Return [x, y] of the center of cell containing provided text 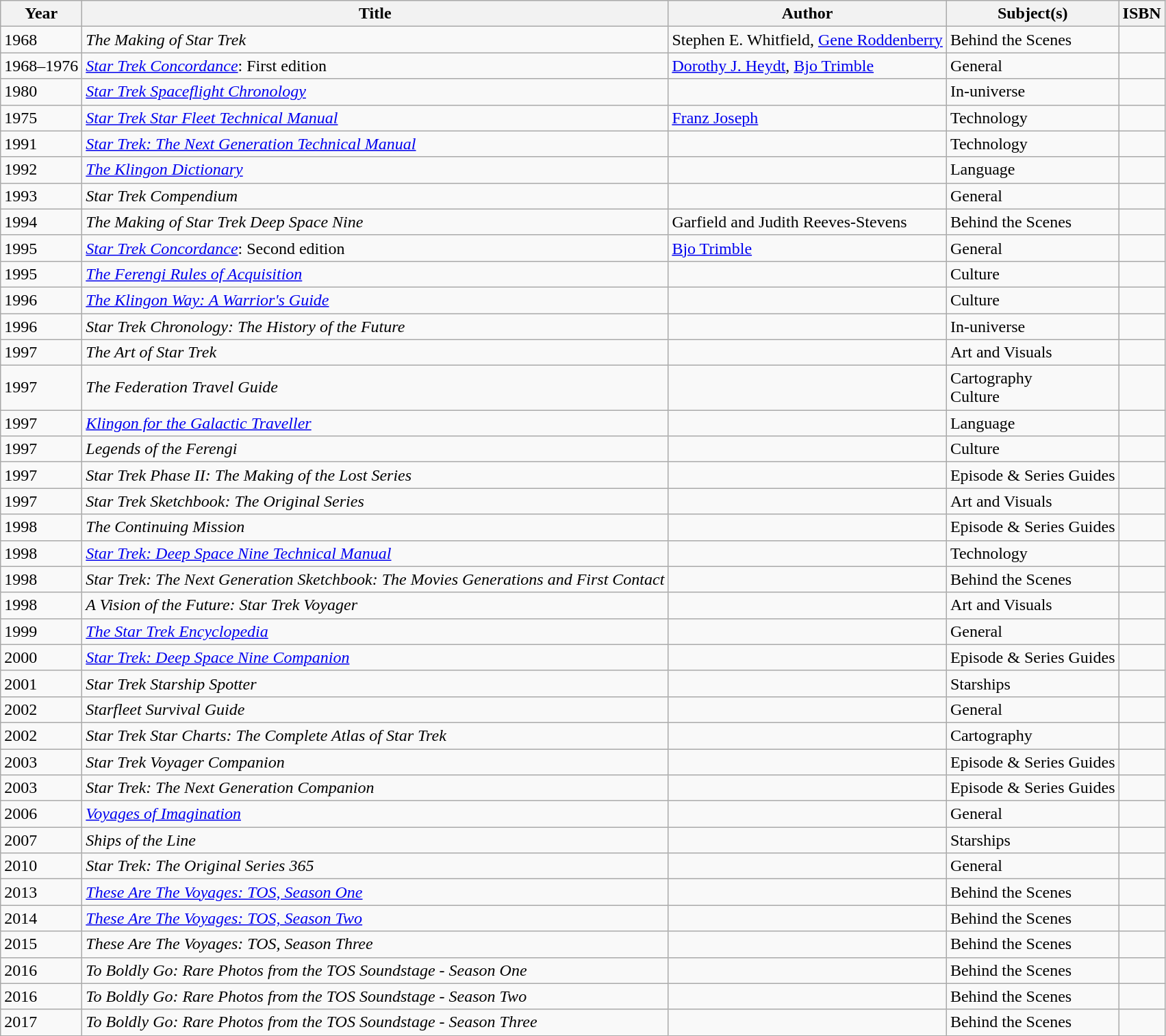
ISBN [1142, 14]
Franz Joseph [808, 118]
These Are The Voyages: TOS, Season Three [375, 944]
Ships of the Line [375, 840]
Star Trek: The Original Series 365 [375, 866]
Star Trek Voyager Companion [375, 762]
Title [375, 14]
Star Trek Concordance: First edition [375, 66]
Star Trek: Deep Space Nine Technical Manual [375, 553]
These Are The Voyages: TOS, Season Two [375, 918]
Stephen E. Whitfield, Gene Roddenberry [808, 40]
Star Trek Phase II: The Making of the Lost Series [375, 475]
Star Trek Starship Spotter [375, 683]
The Star Trek Encyclopedia [375, 631]
Star Trek Compendium [375, 196]
To Boldly Go: Rare Photos from the TOS Soundstage - Season Three [375, 1022]
The Making of Star Trek [375, 40]
2014 [41, 918]
2006 [41, 814]
Star Trek Spaceflight Chronology [375, 92]
Star Trek Chronology: The History of the Future [375, 327]
2000 [41, 657]
Year [41, 14]
Cartography [1032, 735]
1980 [41, 92]
Voyages of Imagination [375, 814]
1968 [41, 40]
Legends of the Ferengi [375, 449]
These Are The Voyages: TOS, Season One [375, 892]
1968–1976 [41, 66]
Star Trek Sketchbook: The Original Series [375, 501]
Dorothy J. Heydt, Bjo Trimble [808, 66]
Subject(s) [1032, 14]
The Federation Travel Guide [375, 388]
Star Trek: The Next Generation Technical Manual [375, 144]
The Klingon Dictionary [375, 170]
Star Trek: The Next Generation Sketchbook: The Movies Generations and First Contact [375, 579]
Klingon for the Galactic Traveller [375, 423]
The Continuing Mission [375, 527]
Author [808, 14]
2013 [41, 892]
The Making of Star Trek Deep Space Nine [375, 222]
Bjo Trimble [808, 248]
The Art of Star Trek [375, 353]
1993 [41, 196]
Star Trek Star Fleet Technical Manual [375, 118]
Star Trek Concordance: Second edition [375, 248]
To Boldly Go: Rare Photos from the TOS Soundstage - Season Two [375, 996]
Star Trek Star Charts: The Complete Atlas of Star Trek [375, 735]
The Ferengi Rules of Acquisition [375, 274]
2007 [41, 840]
The Klingon Way: A Warrior's Guide [375, 300]
1994 [41, 222]
2015 [41, 944]
1991 [41, 144]
1999 [41, 631]
Star Trek: The Next Generation Companion [375, 788]
1975 [41, 118]
Starfleet Survival Guide [375, 709]
2017 [41, 1022]
CartographyCulture [1032, 388]
Star Trek: Deep Space Nine Companion [375, 657]
To Boldly Go: Rare Photos from the TOS Soundstage - Season One [375, 970]
A Vision of the Future: Star Trek Voyager [375, 605]
1992 [41, 170]
Garfield and Judith Reeves-Stevens [808, 222]
2010 [41, 866]
2001 [41, 683]
